Search for the cell housing the specified text and yield its [x, y] center coordinate. 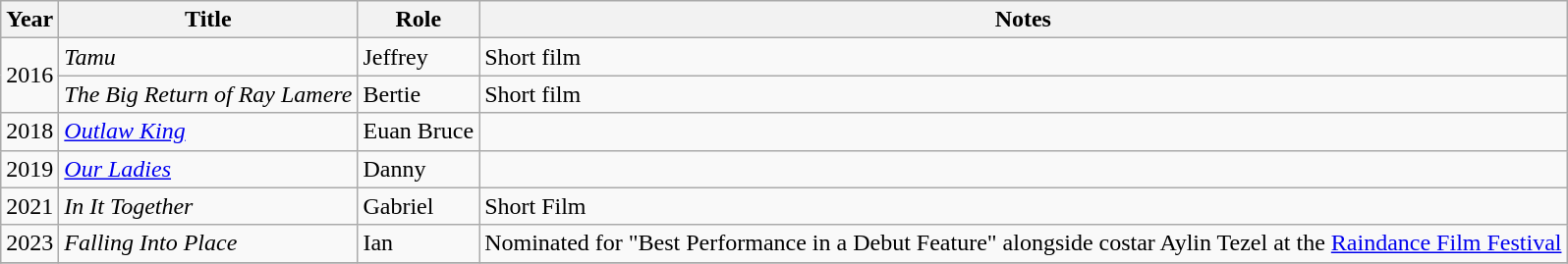
Tamu [208, 57]
2023 [29, 243]
Ian [419, 243]
Nominated for "Best Performance in a Debut Feature" alongside costar Aylin Tezel at the Raindance Film Festival [1024, 243]
In It Together [208, 206]
Role [419, 20]
2021 [29, 206]
Notes [1024, 20]
Danny [419, 169]
Euan Bruce [419, 132]
Jeffrey [419, 57]
2019 [29, 169]
Our Ladies [208, 169]
Year [29, 20]
Short Film [1024, 206]
Bertie [419, 94]
Outlaw King [208, 132]
Falling Into Place [208, 243]
2018 [29, 132]
Title [208, 20]
2016 [29, 76]
Gabriel [419, 206]
The Big Return of Ray Lamere [208, 94]
